Determine the (X, Y) coordinate at the center of the cell enclosing the given text.  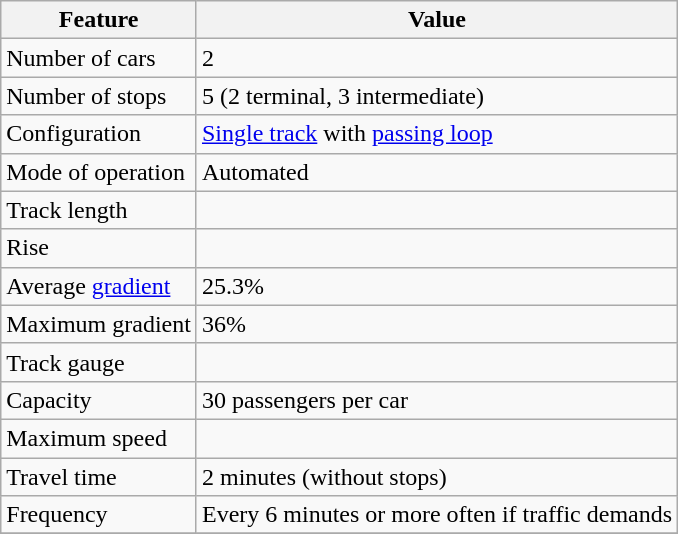
30 passengers per car (436, 400)
2 (436, 58)
Rise (99, 248)
Mode of operation (99, 172)
Track length (99, 210)
Feature (99, 20)
Track gauge (99, 362)
Frequency (99, 515)
5 (2 terminal, 3 intermediate) (436, 96)
Maximum speed (99, 438)
Maximum gradient (99, 324)
Number of cars (99, 58)
Every 6 minutes or more often if traffic demands (436, 515)
Automated (436, 172)
Average gradient (99, 286)
25.3% (436, 286)
Value (436, 20)
2 minutes (without stops) (436, 477)
Capacity (99, 400)
Configuration (99, 134)
Travel time (99, 477)
Single track with passing loop (436, 134)
36% (436, 324)
Number of stops (99, 96)
